For the text-containing cell, return its midpoint in (X, Y) coordinate format. 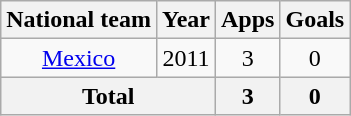
Apps (248, 20)
2011 (186, 58)
National team (79, 20)
Year (186, 20)
Mexico (79, 58)
Total (108, 96)
Goals (315, 20)
